Determine the [X, Y] coordinate at the center of the cell enclosing the given text.  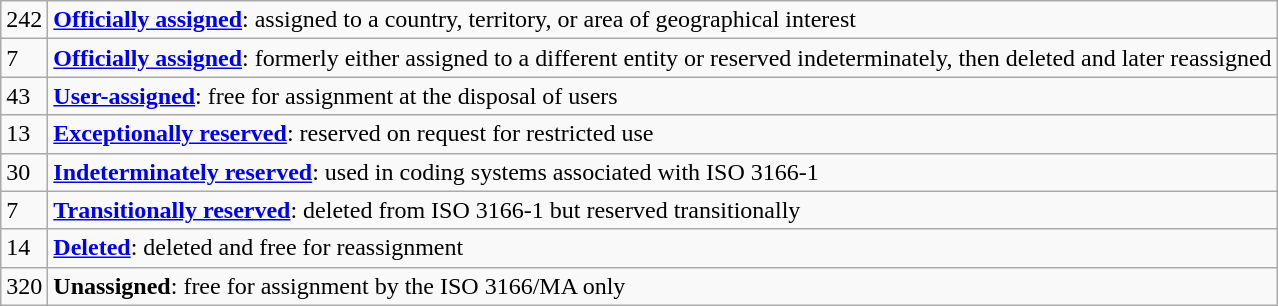
Exceptionally reserved: reserved on request for restricted use [662, 134]
320 [24, 286]
43 [24, 96]
13 [24, 134]
Deleted: deleted and free for reassignment [662, 248]
Unassigned: free for assignment by the ISO 3166/MA only [662, 286]
Transitionally reserved: deleted from ISO 3166-1 but reserved transitionally [662, 210]
Officially assigned: formerly either assigned to a different entity or reserved indeterminately, then deleted and later reassigned [662, 58]
User-assigned: free for assignment at the disposal of users [662, 96]
Indeterminately reserved: used in coding systems associated with ISO 3166-1 [662, 172]
Officially assigned: assigned to a country, territory, or area of geographical interest [662, 20]
242 [24, 20]
30 [24, 172]
14 [24, 248]
